Determine the (X, Y) coordinate at the center of the cell enclosing the given text.  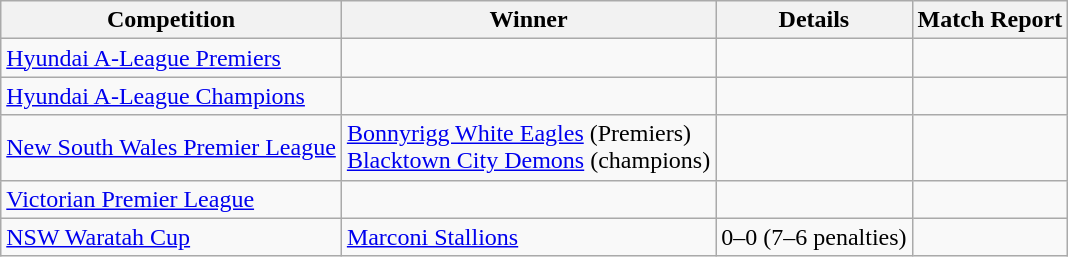
Competition (172, 20)
Details (814, 20)
Hyundai A-League Premiers (172, 58)
Bonnyrigg White Eagles (Premiers) Blacktown City Demons (champions) (528, 148)
New South Wales Premier League (172, 148)
Hyundai A-League Champions (172, 96)
Match Report (990, 20)
Marconi Stallions (528, 237)
0–0 (7–6 penalties) (814, 237)
Victorian Premier League (172, 199)
Winner (528, 20)
NSW Waratah Cup (172, 237)
